Locate the cell with the specified text and output its (x, y) center coordinate. 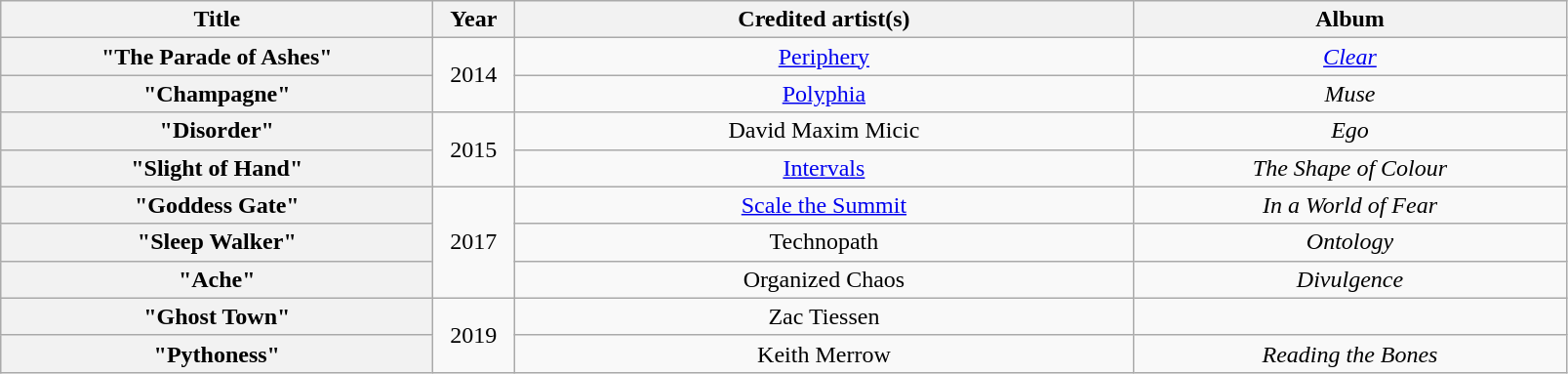
Title (217, 20)
Reading the Bones (1350, 353)
"Sleep Walker" (217, 242)
"Disorder" (217, 131)
2017 (474, 242)
"Pythoness" (217, 353)
"Ache" (217, 279)
"The Parade of Ashes" (217, 57)
Year (474, 20)
Clear (1350, 57)
Credited artist(s) (824, 20)
The Shape of Colour (1350, 168)
"Slight of Hand" (217, 168)
Polyphia (824, 94)
Technopath (824, 242)
Ontology (1350, 242)
Divulgence (1350, 279)
Muse (1350, 94)
"Ghost Town" (217, 316)
Zac Tiessen (824, 316)
Periphery (824, 57)
2019 (474, 335)
2014 (474, 75)
Organized Chaos (824, 279)
Ego (1350, 131)
Intervals (824, 168)
Keith Merrow (824, 353)
2015 (474, 149)
"Champagne" (217, 94)
Album (1350, 20)
Scale the Summit (824, 205)
In a World of Fear (1350, 205)
David Maxim Micic (824, 131)
"Goddess Gate" (217, 205)
